Scan for the cell matching the given text and deliver its (x, y) coordinate at center. 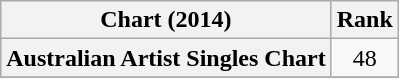
48 (364, 58)
Chart (2014) (166, 20)
Rank (364, 20)
Australian Artist Singles Chart (166, 58)
